Pinpoint the cell where the given text exists, returning its (X, Y) midpoint coordinate. 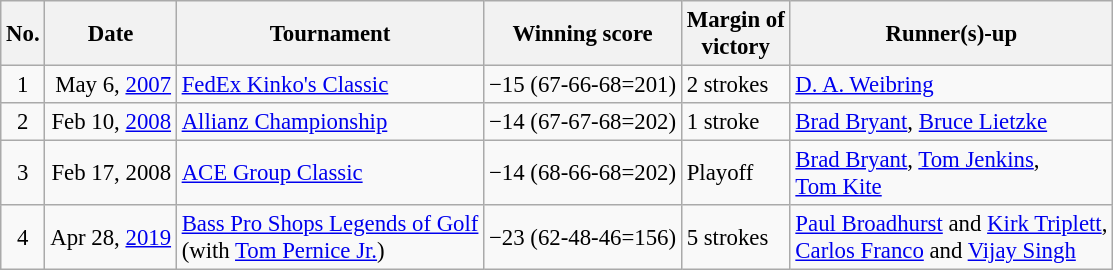
Tournament (330, 34)
Runner(s)-up (952, 34)
Margin ofvictory (736, 34)
Brad Bryant, Bruce Lietzke (952, 122)
4 (23, 238)
Feb 10, 2008 (110, 122)
3 (23, 174)
May 6, 2007 (110, 85)
Paul Broadhurst and Kirk Triplett, Carlos Franco and Vijay Singh (952, 238)
−14 (68-66-68=202) (583, 174)
Bass Pro Shops Legends of Golf(with Tom Pernice Jr.) (330, 238)
5 strokes (736, 238)
Playoff (736, 174)
D. A. Weibring (952, 85)
Allianz Championship (330, 122)
FedEx Kinko's Classic (330, 85)
Feb 17, 2008 (110, 174)
ACE Group Classic (330, 174)
1 (23, 85)
−23 (62-48-46=156) (583, 238)
Brad Bryant, Tom Jenkins, Tom Kite (952, 174)
No. (23, 34)
Date (110, 34)
−14 (67-67-68=202) (583, 122)
2 (23, 122)
Winning score (583, 34)
−15 (67-66-68=201) (583, 85)
2 strokes (736, 85)
Apr 28, 2019 (110, 238)
1 stroke (736, 122)
